Pinpoint the cell where the given text exists, returning its [X, Y] midpoint coordinate. 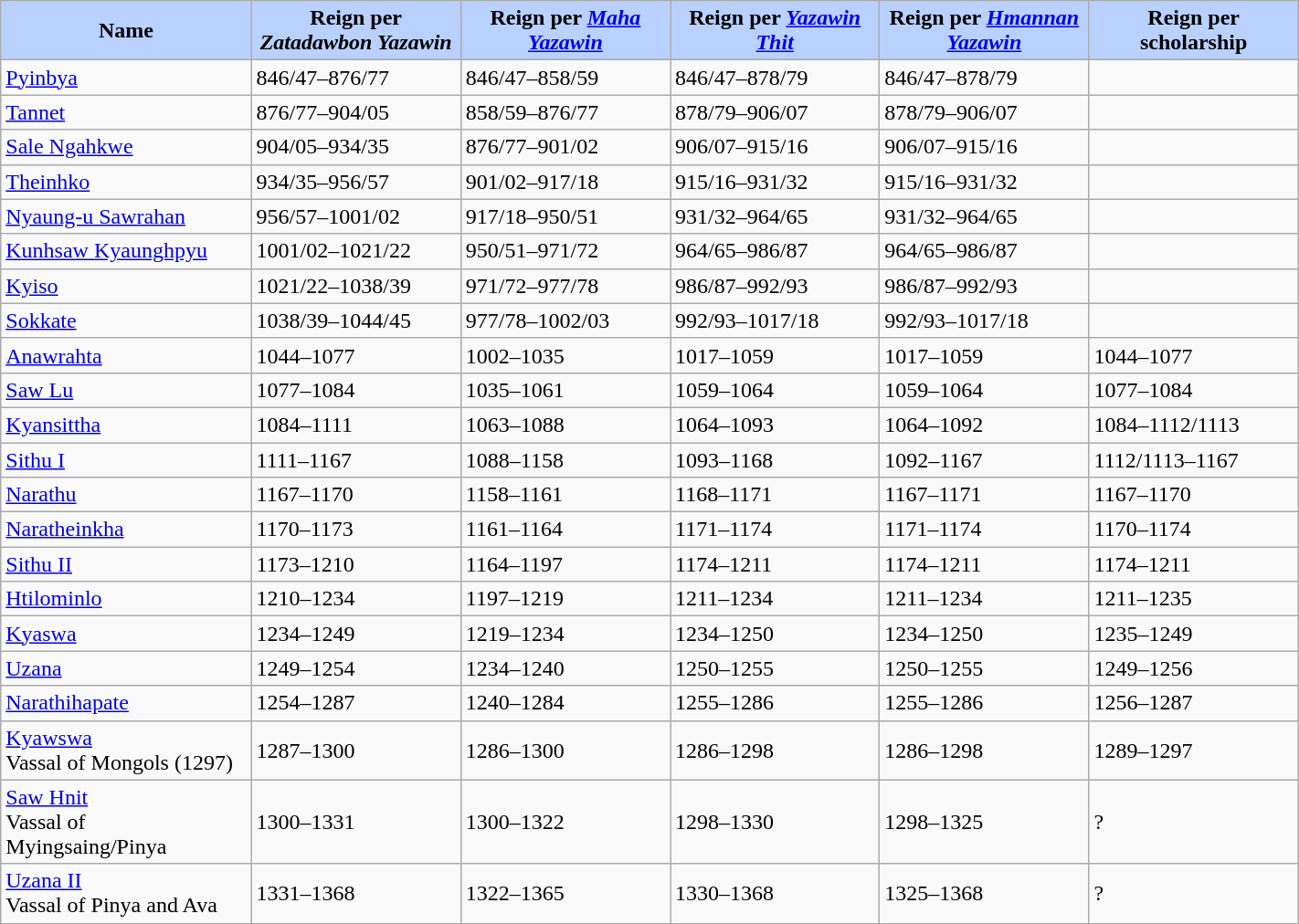
1234–1249 [356, 634]
Theinhko [126, 182]
950/51–971/72 [565, 251]
917/18–950/51 [565, 216]
Naratheinkha [126, 530]
Narathihapate [126, 703]
1287–1300 [356, 751]
1170–1173 [356, 530]
904/05–934/35 [356, 147]
1256–1287 [1193, 703]
Uzana [126, 668]
971/72–977/78 [565, 286]
Narathu [126, 495]
1084–1111 [356, 425]
1286–1300 [565, 751]
Saw Hnit Vassal of Myingsaing/Pinya [126, 822]
Kyiso [126, 286]
1210–1234 [356, 599]
876/77–904/05 [356, 112]
Reign per Maha Yazawin [565, 31]
1234–1240 [565, 668]
Htilominlo [126, 599]
1249–1254 [356, 668]
977/78–1002/03 [565, 320]
1167–1171 [985, 495]
1173–1210 [356, 564]
Reign per Hmannan Yazawin [985, 31]
1235–1249 [1193, 634]
1093–1168 [775, 459]
1331–1368 [356, 893]
1112/1113–1167 [1193, 459]
Tannet [126, 112]
934/35–956/57 [356, 182]
Sale Ngahkwe [126, 147]
1300–1331 [356, 822]
1289–1297 [1193, 751]
1088–1158 [565, 459]
Uzana II Vassal of Pinya and Ava [126, 893]
1064–1092 [985, 425]
846/47–858/59 [565, 78]
1001/02–1021/22 [356, 251]
Reign per scholarship [1193, 31]
Reign per Yazawin Thit [775, 31]
956/57–1001/02 [356, 216]
1158–1161 [565, 495]
1325–1368 [985, 893]
1164–1197 [565, 564]
1330–1368 [775, 893]
1298–1325 [985, 822]
1002–1035 [565, 355]
Saw Lu [126, 390]
Sokkate [126, 320]
1092–1167 [985, 459]
876/77–901/02 [565, 147]
1063–1088 [565, 425]
1084–1112/1113 [1193, 425]
Sithu I [126, 459]
1021/22–1038/39 [356, 286]
Pyinbya [126, 78]
1249–1256 [1193, 668]
1168–1171 [775, 495]
Name [126, 31]
Nyaung-u Sawrahan [126, 216]
1064–1093 [775, 425]
Anawrahta [126, 355]
1298–1330 [775, 822]
1197–1219 [565, 599]
1111–1167 [356, 459]
Sithu II [126, 564]
846/47–876/77 [356, 78]
1170–1174 [1193, 530]
Kyansittha [126, 425]
1300–1322 [565, 822]
1240–1284 [565, 703]
1322–1365 [565, 893]
1219–1234 [565, 634]
1038/39–1044/45 [356, 320]
Kyaswa [126, 634]
1035–1061 [565, 390]
1254–1287 [356, 703]
1211–1235 [1193, 599]
Reign per Zatadawbon Yazawin [356, 31]
Kyawswa Vassal of Mongols (1297) [126, 751]
Kunhsaw Kyaunghpyu [126, 251]
858/59–876/77 [565, 112]
901/02–917/18 [565, 182]
1161–1164 [565, 530]
